Provide the (X, Y) coordinate of the cell's center where the given text is located.  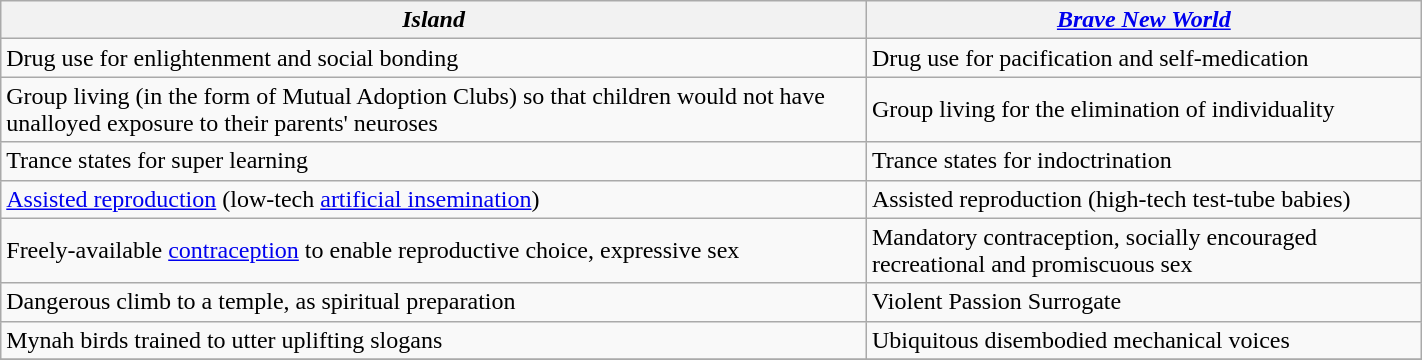
Mandatory contraception, socially encouraged recreational and promiscuous sex (1144, 250)
Brave New World (1144, 20)
Assisted reproduction (high-tech test-tube babies) (1144, 199)
Violent Passion Surrogate (1144, 302)
Assisted reproduction (low-tech artificial insemination) (434, 199)
Group living for the elimination of individuality (1144, 110)
Drug use for pacification and self-medication (1144, 58)
Drug use for enlightenment and social bonding (434, 58)
Mynah birds trained to utter uplifting slogans (434, 340)
Freely-available contraception to enable reproductive choice, expressive sex (434, 250)
Ubiquitous disembodied mechanical voices (1144, 340)
Group living (in the form of Mutual Adoption Clubs) so that children would not have unalloyed exposure to their parents' neuroses (434, 110)
Dangerous climb to a temple, as spiritual preparation (434, 302)
Trance states for indoctrination (1144, 161)
Island (434, 20)
Trance states for super learning (434, 161)
